Output the [X, Y] coordinate of the center of the cell containing the given text.  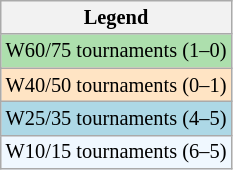
W40/50 tournaments (0–1) [116, 85]
W25/35 tournaments (4–5) [116, 118]
W60/75 tournaments (1–0) [116, 51]
W10/15 tournaments (6–5) [116, 152]
Legend [116, 17]
